Scan for the cell matching the given text and deliver its (x, y) coordinate at center. 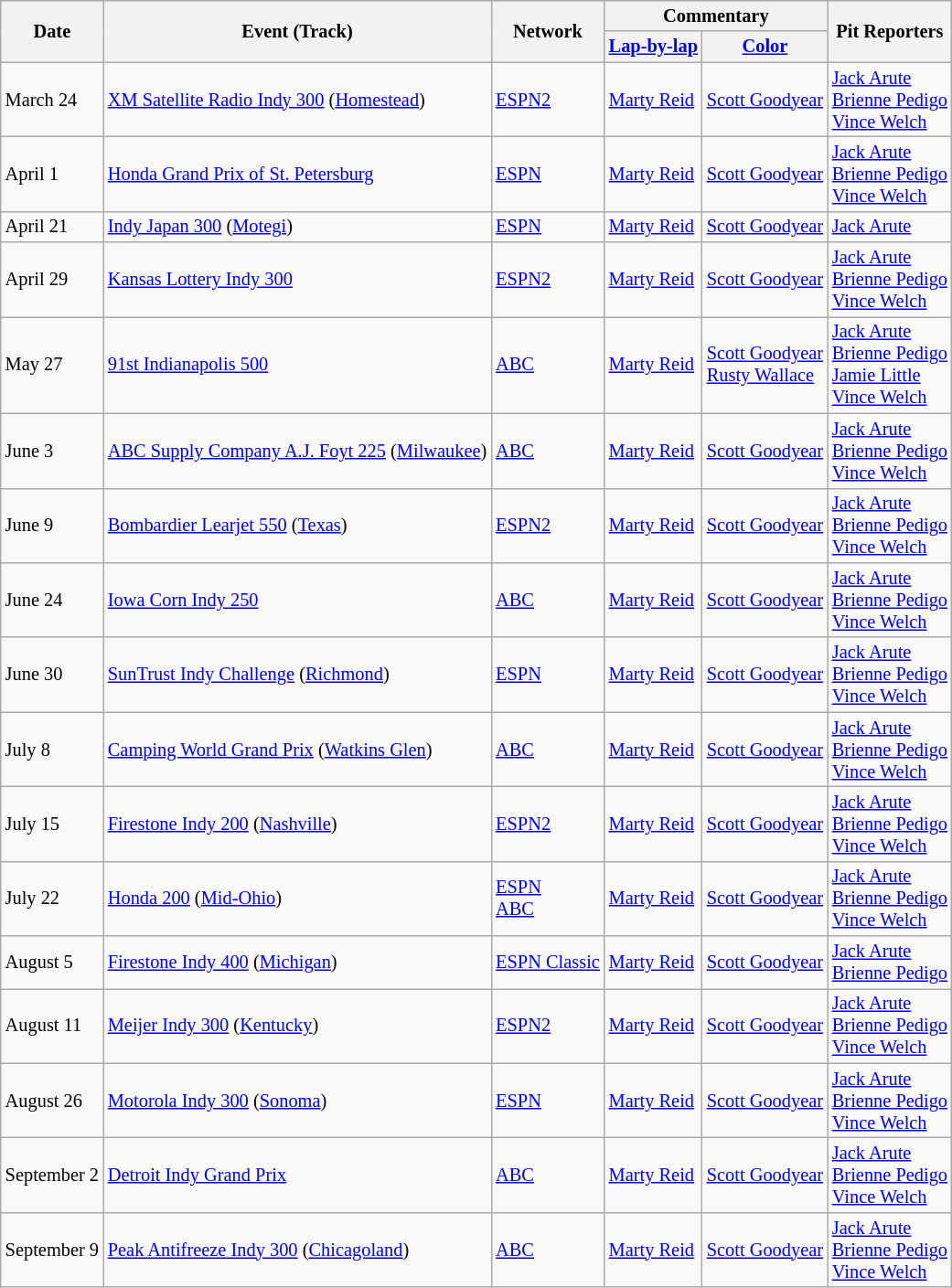
Honda Grand Prix of St. Petersburg (297, 174)
Scott GoodyearRusty Wallace (765, 365)
April 1 (52, 174)
September 9 (52, 1250)
Network (548, 31)
Jack AruteBrienne PedigoJamie LittleVince Welch (890, 365)
August 5 (52, 963)
Firestone Indy 400 (Michigan) (297, 963)
Iowa Corn Indy 250 (297, 600)
September 2 (52, 1175)
Honda 200 (Mid-Ohio) (297, 899)
May 27 (52, 365)
June 30 (52, 675)
Color (765, 47)
ESPNABC (548, 899)
July 15 (52, 824)
June 9 (52, 526)
91st Indianapolis 500 (297, 365)
ESPN Classic (548, 963)
Peak Antifreeze Indy 300 (Chicagoland) (297, 1250)
July 22 (52, 899)
Jack AruteBrienne Pedigo (890, 963)
Camping World Grand Prix (Watkins Glen) (297, 750)
Detroit Indy Grand Prix (297, 1175)
Firestone Indy 200 (Nashville) (297, 824)
June 24 (52, 600)
Motorola Indy 300 (Sonoma) (297, 1101)
Indy Japan 300 (Motegi) (297, 227)
SunTrust Indy Challenge (Richmond) (297, 675)
Commentary (716, 16)
Event (Track) (297, 31)
Meijer Indy 300 (Kentucky) (297, 1026)
March 24 (52, 100)
Jack Arute (890, 227)
Lap-by-lap (653, 47)
ABC Supply Company A.J. Foyt 225 (Milwaukee) (297, 451)
April 21 (52, 227)
XM Satellite Radio Indy 300 (Homestead) (297, 100)
Kansas Lottery Indy 300 (297, 280)
August 26 (52, 1101)
Bombardier Learjet 550 (Texas) (297, 526)
Pit Reporters (890, 31)
July 8 (52, 750)
August 11 (52, 1026)
April 29 (52, 280)
June 3 (52, 451)
Date (52, 31)
